Pinpoint the cell where the given text exists, returning its (x, y) midpoint coordinate. 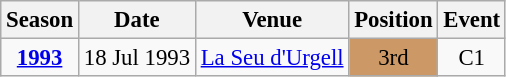
Season (40, 20)
Position (394, 20)
La Seu d'Urgell (272, 58)
18 Jul 1993 (136, 58)
3rd (394, 58)
Event (472, 20)
Date (136, 20)
C1 (472, 58)
1993 (40, 58)
Venue (272, 20)
